Scan for the cell matching the given text and deliver its (x, y) coordinate at center. 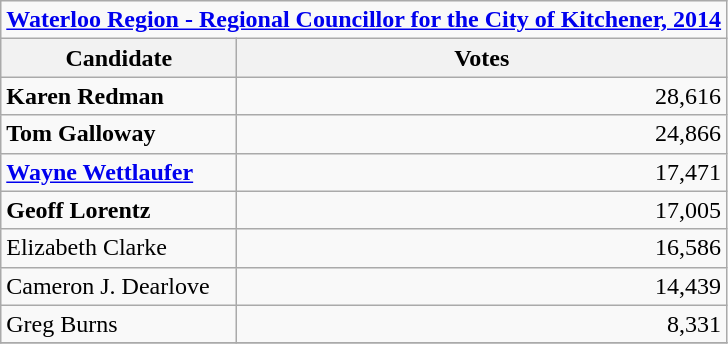
24,866 (482, 134)
16,586 (482, 248)
Karen Redman (119, 96)
28,616 (482, 96)
Tom Galloway (119, 134)
14,439 (482, 286)
Votes (482, 58)
Greg Burns (119, 324)
17,005 (482, 210)
Waterloo Region - Regional Councillor for the City of Kitchener, 2014 (364, 20)
Cameron J. Dearlove (119, 286)
Candidate (119, 58)
17,471 (482, 172)
8,331 (482, 324)
Wayne Wettlaufer (119, 172)
Geoff Lorentz (119, 210)
Elizabeth Clarke (119, 248)
